Return [X, Y] of the center of cell containing provided text 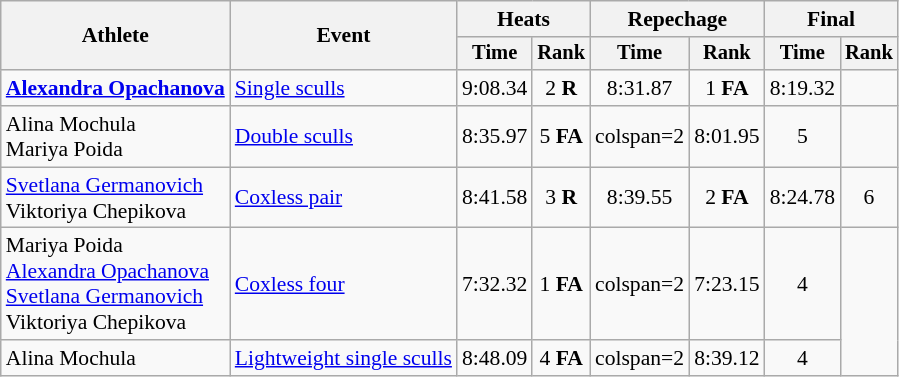
9:08.34 [494, 88]
Event [344, 36]
Alina Mochula [116, 358]
Mariya PoidaAlexandra OpachanovaSvetlana GermanovichViktoriya Chepikova [116, 284]
8:35.97 [494, 136]
8:01.95 [726, 136]
5 [802, 136]
Lightweight single sculls [344, 358]
7:23.15 [726, 284]
6 [869, 198]
Alexandra Opachanova [116, 88]
8:31.87 [640, 88]
2 R [561, 88]
Repechage [678, 19]
8:19.32 [802, 88]
4 FA [561, 358]
Coxless pair [344, 198]
3 R [561, 198]
Athlete [116, 36]
2 FA [726, 198]
8:39.12 [726, 358]
8:39.55 [640, 198]
Svetlana GermanovichViktoriya Chepikova [116, 198]
Heats [524, 19]
Final [832, 19]
8:24.78 [802, 198]
8:48.09 [494, 358]
Double sculls [344, 136]
Alina MochulaMariya Poida [116, 136]
5 FA [561, 136]
Single sculls [344, 88]
Coxless four [344, 284]
8:41.58 [494, 198]
7:32.32 [494, 284]
